Provide the [x, y] coordinate of the cell's center where the given text is located.  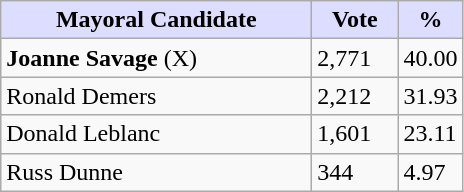
31.93 [430, 96]
Mayoral Candidate [156, 20]
40.00 [430, 58]
Vote [355, 20]
Donald Leblanc [156, 134]
Russ Dunne [156, 172]
4.97 [430, 172]
Joanne Savage (X) [156, 58]
% [430, 20]
1,601 [355, 134]
2,771 [355, 58]
23.11 [430, 134]
Ronald Demers [156, 96]
344 [355, 172]
2,212 [355, 96]
